Capture the cell that displays the provided text and extract its (x, y) central coordinate. 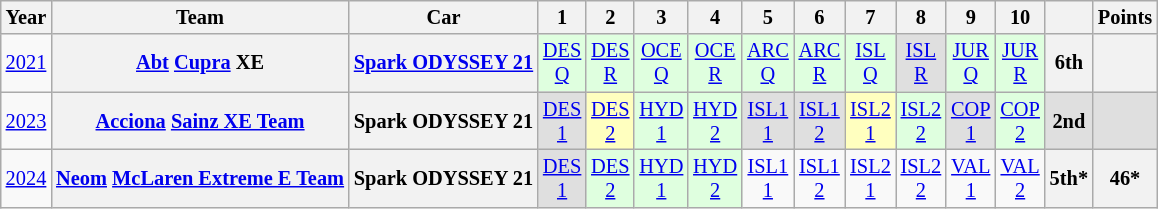
ARCR (820, 63)
VAL2 (1020, 178)
8 (921, 17)
6 (820, 17)
2024 (26, 178)
VAL1 (970, 178)
Acciona Sainz XE Team (200, 121)
ISLQ (870, 63)
5 (768, 17)
Neom McLaren Extreme E Team (200, 178)
7 (870, 17)
Car (444, 17)
2023 (26, 121)
9 (970, 17)
2nd (1069, 121)
Abt Cupra XE (200, 63)
5th* (1069, 178)
Points (1125, 17)
DESR (610, 63)
46* (1125, 178)
10 (1020, 17)
4 (715, 17)
ISLR (921, 63)
COP2 (1020, 121)
COP1 (970, 121)
ARCQ (768, 63)
6th (1069, 63)
JURQ (970, 63)
OCEQ (661, 63)
DESQ (562, 63)
2 (610, 17)
3 (661, 17)
OCER (715, 63)
2021 (26, 63)
1 (562, 17)
JURR (1020, 63)
Team (200, 17)
Year (26, 17)
